Determine the [x, y] coordinate at the center of the cell enclosing the given text.  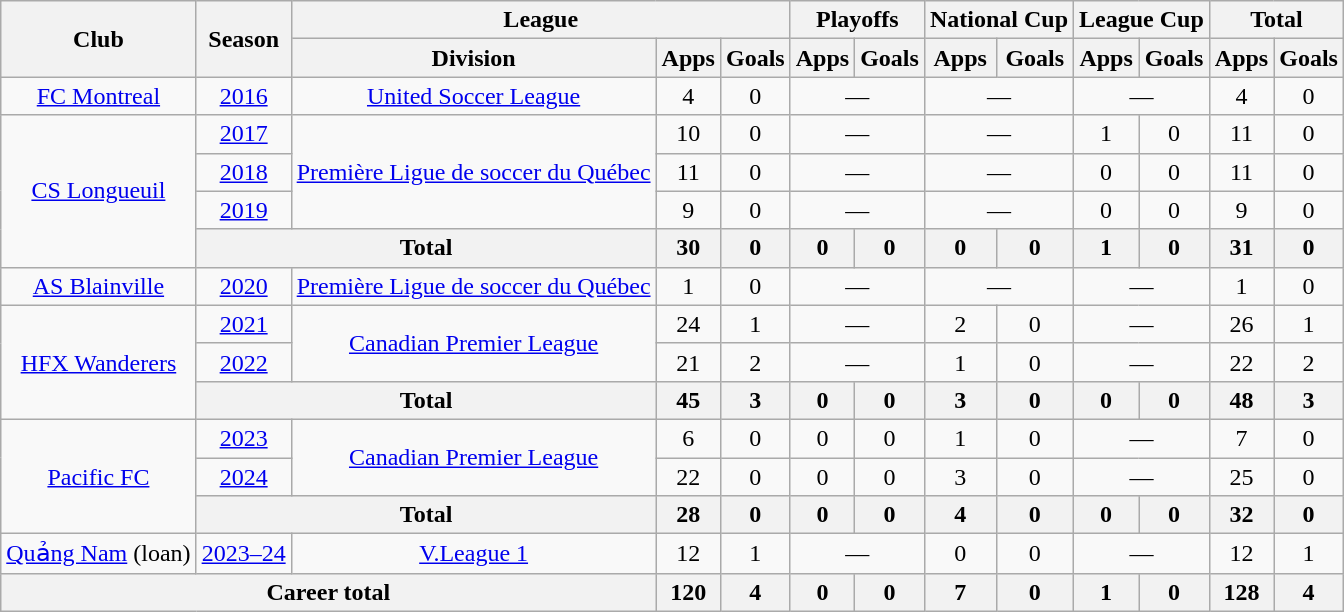
21 [688, 362]
2019 [244, 210]
Pacific FC [98, 476]
2018 [244, 172]
2023–24 [244, 554]
28 [688, 515]
Playoffs [857, 20]
24 [688, 324]
AS Blainville [98, 286]
10 [688, 134]
League Cup [1142, 20]
6 [688, 438]
CS Longueuil [98, 191]
FC Montreal [98, 96]
2017 [244, 134]
League [540, 20]
2022 [244, 362]
120 [688, 592]
48 [1241, 400]
26 [1241, 324]
HFX Wanderers [98, 362]
45 [688, 400]
United Soccer League [474, 96]
Career total [328, 592]
2021 [244, 324]
Division [474, 58]
2020 [244, 286]
31 [1241, 248]
V.League 1 [474, 554]
30 [688, 248]
National Cup [998, 20]
25 [1241, 477]
2016 [244, 96]
Club [98, 39]
Quảng Nam (loan) [98, 554]
2023 [244, 438]
128 [1241, 592]
2024 [244, 477]
32 [1241, 515]
Season [244, 39]
